Output the [X, Y] coordinate of the center of the cell containing the given text.  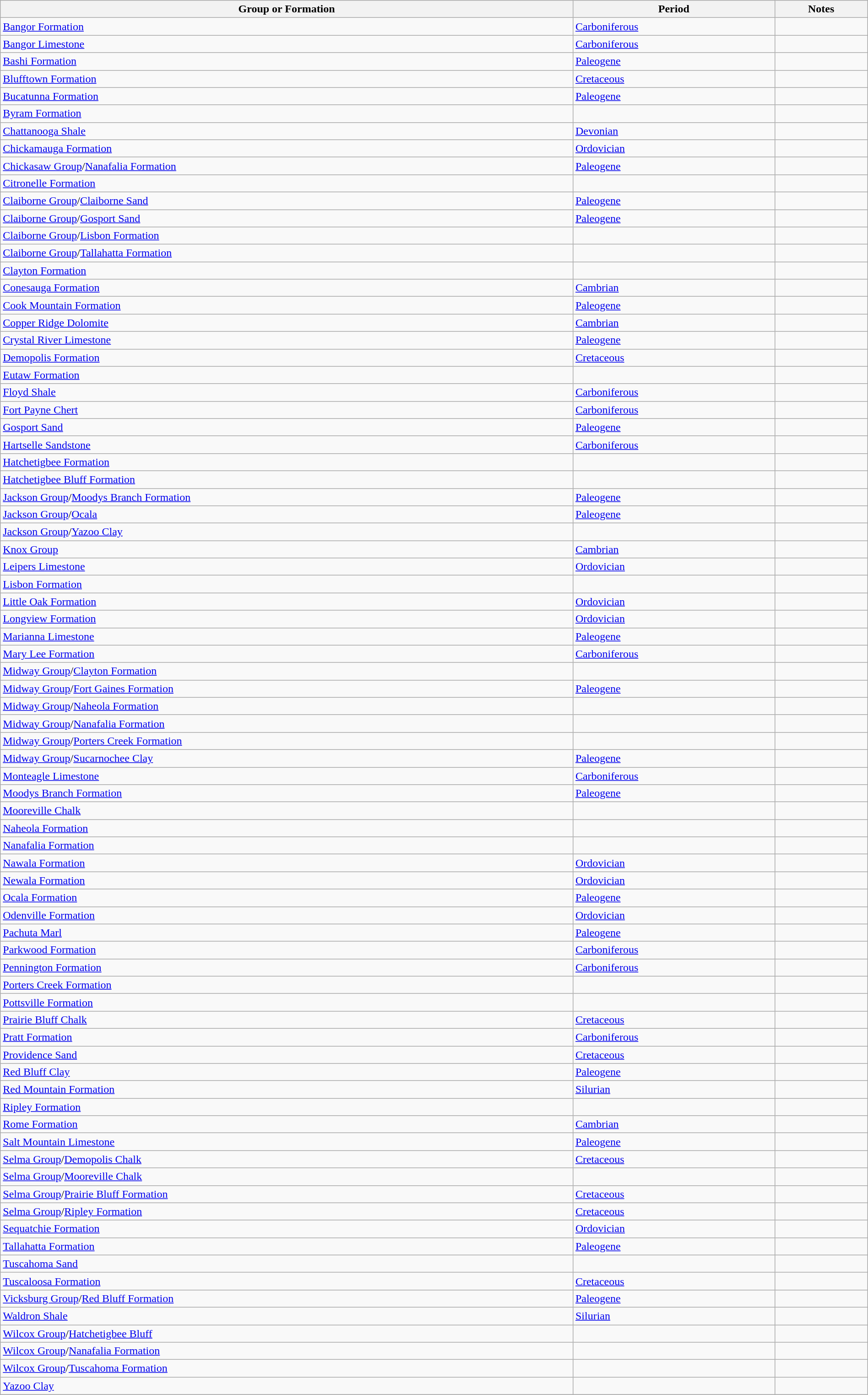
Bashi Formation [287, 61]
Gosport Sand [287, 427]
Demopolis Formation [287, 358]
Ocala Formation [287, 898]
Monteagle Limestone [287, 776]
Jackson Group/Ocala [287, 515]
Leipers Limestone [287, 567]
Chickamauga Formation [287, 148]
Red Mountain Formation [287, 1090]
Tallahatta Formation [287, 1246]
Midway Group/Nanafalia Formation [287, 723]
Clayton Formation [287, 271]
Sequatchie Formation [287, 1229]
Midway Group/Porters Creek Formation [287, 741]
Hatchetigbee Bluff Formation [287, 479]
Crystal River Limestone [287, 340]
Claiborne Group/Gosport Sand [287, 218]
Marianna Limestone [287, 636]
Lisbon Formation [287, 584]
Parkwood Formation [287, 950]
Tuscaloosa Formation [287, 1281]
Nawala Formation [287, 863]
Knox Group [287, 549]
Selma Group/Prairie Bluff Formation [287, 1194]
Midway Group/Naheola Formation [287, 706]
Waldron Shale [287, 1316]
Newala Formation [287, 880]
Prairie Bluff Chalk [287, 1020]
Moodys Branch Formation [287, 793]
Claiborne Group/Tallahatta Formation [287, 253]
Odenville Formation [287, 915]
Chickasaw Group/Nanafalia Formation [287, 166]
Rome Formation [287, 1124]
Little Oak Formation [287, 602]
Fort Payne Chert [287, 410]
Hartselle Sandstone [287, 445]
Devonian [674, 131]
Group or Formation [287, 9]
Chattanooga Shale [287, 131]
Wilcox Group/Nanafalia Formation [287, 1351]
Naheola Formation [287, 828]
Bangor Formation [287, 27]
Jackson Group/Yazoo Clay [287, 532]
Citronelle Formation [287, 183]
Pachuta Marl [287, 933]
Pratt Formation [287, 1037]
Claiborne Group/Lisbon Formation [287, 236]
Longview Formation [287, 619]
Ripley Formation [287, 1107]
Jackson Group/Moodys Branch Formation [287, 497]
Porters Creek Formation [287, 985]
Red Bluff Clay [287, 1072]
Midway Group/Sucarnochee Clay [287, 758]
Pottsville Formation [287, 1002]
Mooreville Chalk [287, 811]
Cook Mountain Formation [287, 305]
Eutaw Formation [287, 375]
Floyd Shale [287, 392]
Providence Sand [287, 1054]
Wilcox Group/Tuscahoma Formation [287, 1368]
Selma Group/Ripley Formation [287, 1211]
Yazoo Clay [287, 1386]
Hatchetigbee Formation [287, 462]
Salt Mountain Limestone [287, 1142]
Blufftown Formation [287, 79]
Copper Ridge Dolomite [287, 323]
Selma Group/Mooreville Chalk [287, 1177]
Nanafalia Formation [287, 846]
Vicksburg Group/Red Bluff Formation [287, 1298]
Mary Lee Formation [287, 654]
Bucatunna Formation [287, 96]
Bangor Limestone [287, 44]
Wilcox Group/Hatchetigbee Bluff [287, 1334]
Selma Group/Demopolis Chalk [287, 1159]
Tuscahoma Sand [287, 1264]
Period [674, 9]
Conesauga Formation [287, 288]
Midway Group/Fort Gaines Formation [287, 689]
Midway Group/Clayton Formation [287, 671]
Byram Formation [287, 114]
Notes [821, 9]
Pennington Formation [287, 967]
Claiborne Group/Claiborne Sand [287, 201]
